Provide the [x, y] coordinate of the cell's center where the given text is located.  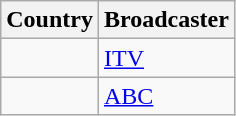
Country [50, 20]
ABC [166, 96]
Broadcaster [166, 20]
ITV [166, 58]
